Capture the cell that displays the provided text and extract its (x, y) central coordinate. 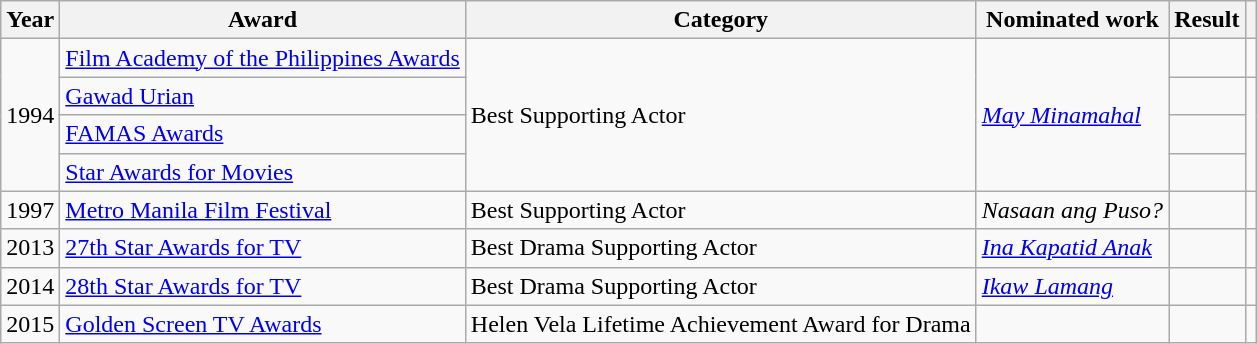
Metro Manila Film Festival (262, 210)
Nasaan ang Puso? (1072, 210)
Golden Screen TV Awards (262, 324)
Ikaw Lamang (1072, 286)
Film Academy of the Philippines Awards (262, 58)
28th Star Awards for TV (262, 286)
Star Awards for Movies (262, 172)
27th Star Awards for TV (262, 248)
Helen Vela Lifetime Achievement Award for Drama (720, 324)
Gawad Urian (262, 96)
1997 (30, 210)
Category (720, 20)
Nominated work (1072, 20)
Result (1207, 20)
1994 (30, 115)
Award (262, 20)
2015 (30, 324)
Year (30, 20)
2013 (30, 248)
2014 (30, 286)
Ina Kapatid Anak (1072, 248)
FAMAS Awards (262, 134)
May Minamahal (1072, 115)
